For the text-containing cell, return its midpoint in [X, Y] coordinate format. 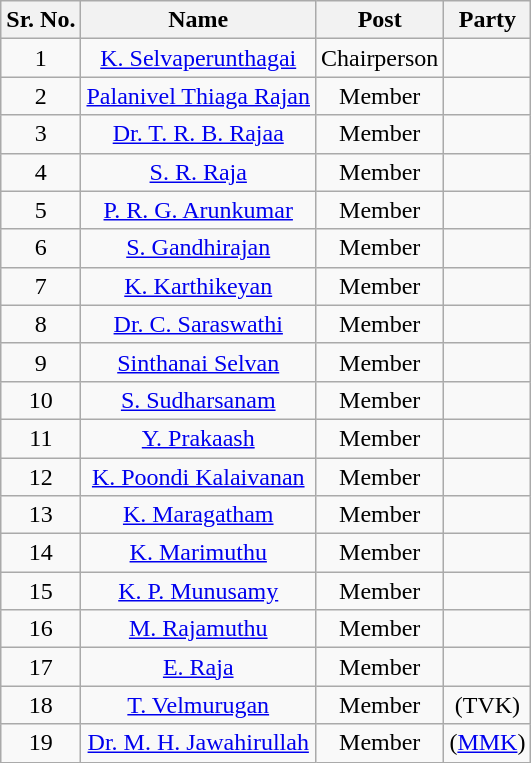
K. Marimuthu [198, 553]
Dr. M. H. Jawahirullah [198, 743]
4 [41, 172]
K. Karthikeyan [198, 286]
12 [41, 477]
M. Rajamuthu [198, 629]
10 [41, 400]
14 [41, 553]
15 [41, 591]
Y. Prakaash [198, 438]
Sr. No. [41, 20]
Dr. T. R. B. Rajaa [198, 134]
5 [41, 210]
1 [41, 58]
Sinthanai Selvan [198, 362]
Party [488, 20]
2 [41, 96]
S. Sudharsanam [198, 400]
S. R. Raja [198, 172]
Post [380, 20]
3 [41, 134]
Dr. C. Saraswathi [198, 324]
9 [41, 362]
Name [198, 20]
P. R. G. Arunkumar [198, 210]
K. Selvaperunthagai [198, 58]
Palanivel Thiaga Rajan [198, 96]
17 [41, 667]
6 [41, 248]
7 [41, 286]
E. Raja [198, 667]
8 [41, 324]
K. Poondi Kalaivanan [198, 477]
18 [41, 705]
(TVK) [488, 705]
13 [41, 515]
T. Velmurugan [198, 705]
11 [41, 438]
19 [41, 743]
Chairperson [380, 58]
K. Maragatham [198, 515]
16 [41, 629]
S. Gandhirajan [198, 248]
K. P. Munusamy [198, 591]
(MMK) [488, 743]
